Detect which cell encompasses the target text, then output its [X, Y] center coordinate. 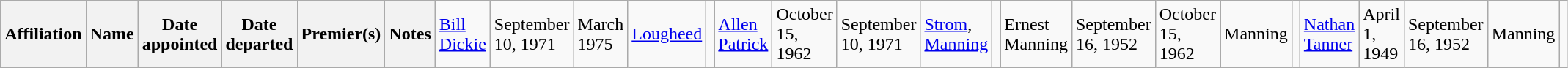
Allen Patrick [744, 34]
Nathan Tanner [1329, 34]
Strom, Manning [956, 34]
Premier(s) [341, 34]
Affiliation [43, 34]
Notes [410, 34]
Lougheed [667, 34]
Bill Dickie [462, 34]
April 1, 1949 [1382, 34]
Ernest Manning [1036, 34]
Name [111, 34]
Date appointed [180, 34]
March 1975 [601, 34]
Date departed [260, 34]
